Output the [x, y] coordinate of the center of the cell containing the given text.  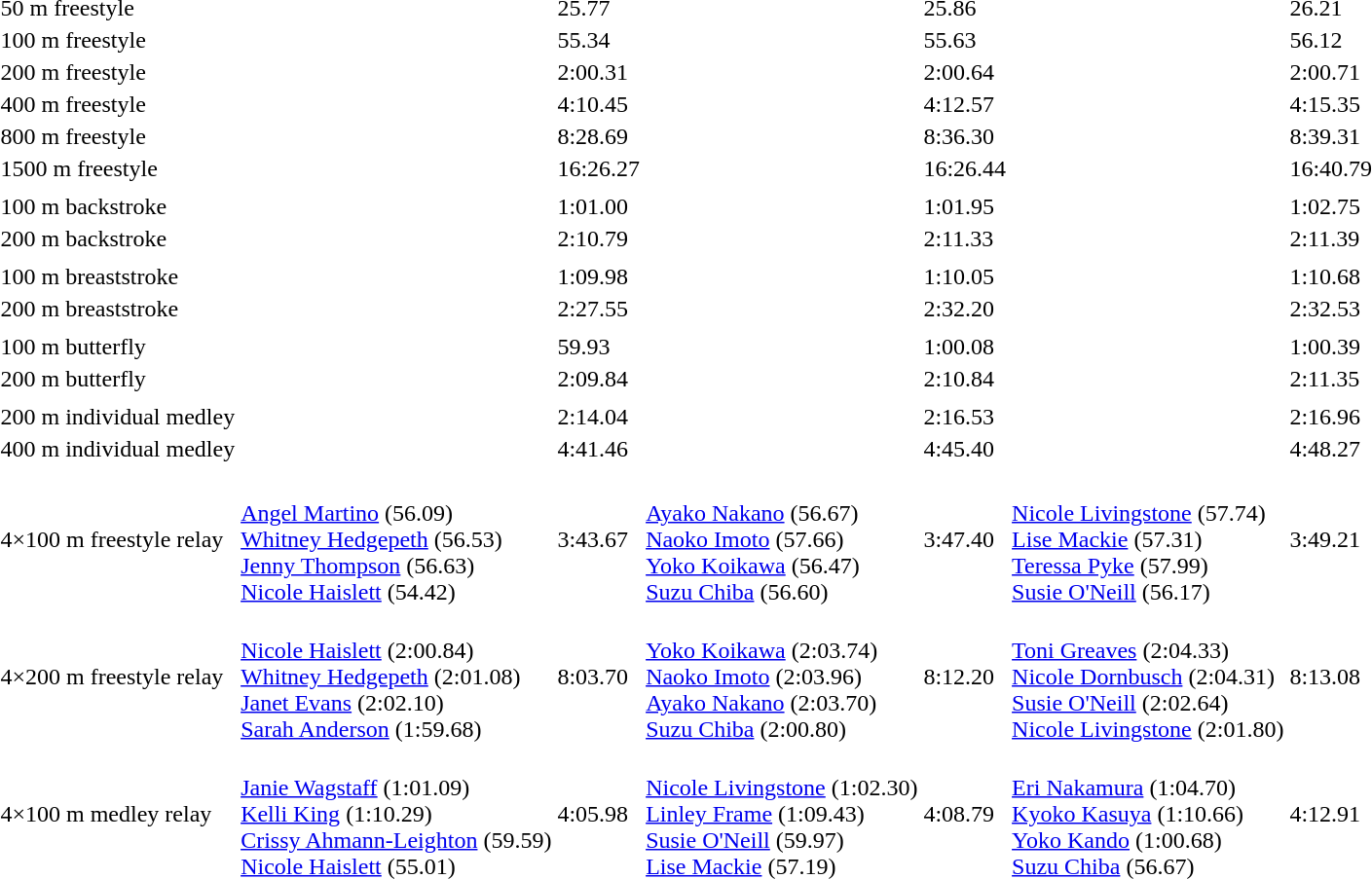
Nicole Livingstone (57.74)Lise Mackie (57.31)Teressa Pyke (57.99)Susie O'Neill (56.17) [1148, 539]
4:45.40 [965, 449]
Toni Greaves (2:04.33)Nicole Dornbusch (2:04.31)Susie O'Neill (2:02.64)Nicole Livingstone (2:01.80) [1148, 677]
8:28.69 [599, 136]
2:27.55 [599, 309]
2:09.84 [599, 379]
Angel Martino (56.09)Whitney Hedgepeth (56.53)Jenny Thompson (56.63)Nicole Haislett (54.42) [396, 539]
2:00.64 [965, 72]
Nicole Haislett (2:00.84)Whitney Hedgepeth (2:01.08)Janet Evans (2:02.10)Sarah Anderson (1:59.68) [396, 677]
1:01.95 [965, 206]
55.63 [965, 40]
2:16.53 [965, 417]
1:10.05 [965, 276]
4:10.45 [599, 104]
2:10.79 [599, 238]
16:26.44 [965, 168]
3:43.67 [599, 539]
1:01.00 [599, 206]
8:03.70 [599, 677]
3:47.40 [965, 539]
2:00.31 [599, 72]
4:12.57 [965, 104]
2:14.04 [599, 417]
4:41.46 [599, 449]
Ayako Nakano (56.67)Naoko Imoto (57.66)Yoko Koikawa (56.47)Suzu Chiba (56.60) [782, 539]
59.93 [599, 347]
8:36.30 [965, 136]
1:09.98 [599, 276]
8:12.20 [965, 677]
Yoko Koikawa (2:03.74)Naoko Imoto (2:03.96)Ayako Nakano (2:03.70)Suzu Chiba (2:00.80) [782, 677]
2:10.84 [965, 379]
2:32.20 [965, 309]
16:26.27 [599, 168]
1:00.08 [965, 347]
2:11.33 [965, 238]
55.34 [599, 40]
